Return the (x, y) coordinate for the center point of the cell that contains the specified text.  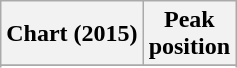
Peakposition (189, 34)
Chart (2015) (72, 34)
